Extract the [x, y] coordinate from the center of the cell holding the provided text.  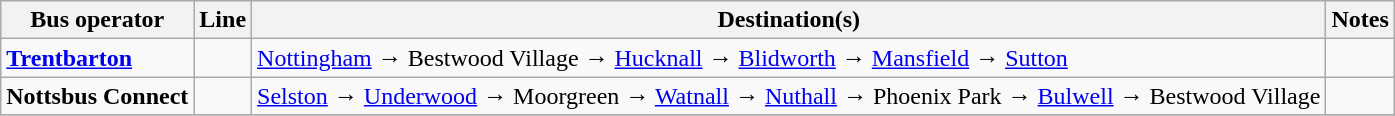
Bus operator [98, 20]
Nottingham → Bestwood Village → Hucknall → Blidworth → Mansfield → Sutton [789, 58]
Notes [1360, 20]
Nottsbus Connect [98, 96]
Trentbarton [98, 58]
Line [223, 20]
Destination(s) [789, 20]
Selston → Underwood → Moorgreen → Watnall → Nuthall → Phoenix Park → Bulwell → Bestwood Village [789, 96]
